Return the [X, Y] coordinate for the center point of the cell that contains the specified text.  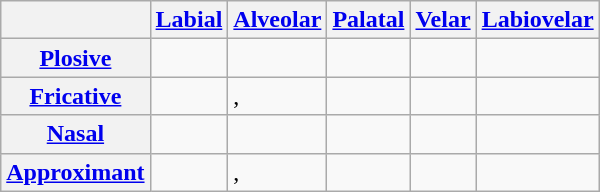
Nasal [76, 134]
Labial [189, 20]
Fricative [76, 96]
Labiovelar [538, 20]
Approximant [76, 172]
Alveolar [278, 20]
Palatal [368, 20]
Velar [443, 20]
Plosive [76, 58]
